Output the (x, y) coordinate of the center of the cell containing the given text.  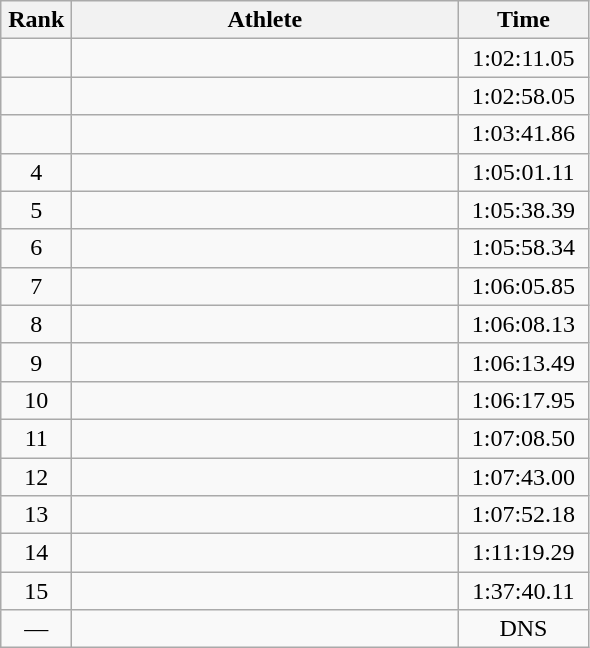
4 (36, 172)
1:06:08.13 (524, 324)
12 (36, 477)
1:02:58.05 (524, 96)
1:11:19.29 (524, 553)
1:07:52.18 (524, 515)
13 (36, 515)
1:05:58.34 (524, 248)
1:05:38.39 (524, 210)
8 (36, 324)
1:07:08.50 (524, 438)
DNS (524, 629)
6 (36, 248)
1:02:11.05 (524, 58)
11 (36, 438)
1:06:13.49 (524, 362)
1:06:05.85 (524, 286)
Time (524, 20)
9 (36, 362)
Rank (36, 20)
1:06:17.95 (524, 400)
7 (36, 286)
1:03:41.86 (524, 134)
1:05:01.11 (524, 172)
10 (36, 400)
14 (36, 553)
15 (36, 591)
— (36, 629)
Athlete (265, 20)
1:07:43.00 (524, 477)
5 (36, 210)
1:37:40.11 (524, 591)
